Output the [X, Y] coordinate of the center of the cell containing the given text.  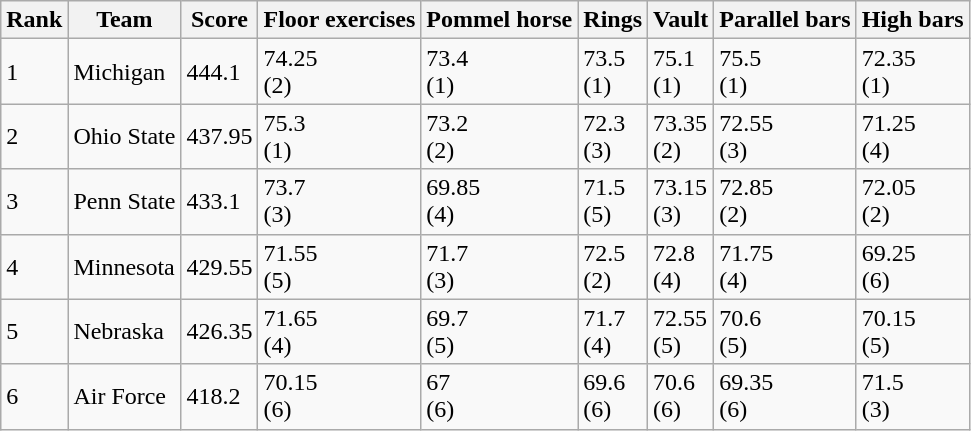
Score [220, 20]
75.1(1) [681, 72]
437.95 [220, 136]
72.85(2) [785, 202]
73.7(3) [340, 202]
72.8(4) [681, 266]
72.55(3) [785, 136]
72.35(1) [912, 72]
Ohio State [124, 136]
Parallel bars [785, 20]
4 [34, 266]
71.25(4) [912, 136]
71.5(5) [613, 202]
70.15(5) [912, 332]
High bars [912, 20]
73.35(2) [681, 136]
433.1 [220, 202]
75.5(1) [785, 72]
71.75(4) [785, 266]
69.6(6) [613, 396]
Rank [34, 20]
Nebraska [124, 332]
Pommel horse [500, 20]
70.6(6) [681, 396]
Minnesota [124, 266]
72.3(3) [613, 136]
5 [34, 332]
Team [124, 20]
70.15(6) [340, 396]
75.3(1) [340, 136]
71.65(4) [340, 332]
418.2 [220, 396]
73.4(1) [500, 72]
Floor exercises [340, 20]
Rings [613, 20]
70.6(5) [785, 332]
73.5(1) [613, 72]
444.1 [220, 72]
73.15(3) [681, 202]
72.5(2) [613, 266]
1 [34, 72]
Michigan [124, 72]
3 [34, 202]
71.7(3) [500, 266]
69.85(4) [500, 202]
429.55 [220, 266]
71.5(3) [912, 396]
426.35 [220, 332]
69.25(6) [912, 266]
74.25(2) [340, 72]
6 [34, 396]
Vault [681, 20]
71.55(5) [340, 266]
Air Force [124, 396]
69.35(6) [785, 396]
67(6) [500, 396]
72.05(2) [912, 202]
71.7(4) [613, 332]
69.7(5) [500, 332]
72.55(5) [681, 332]
73.2(2) [500, 136]
2 [34, 136]
Penn State [124, 202]
